Identify which cell holds the provided text, then report its (x, y) central coordinate. 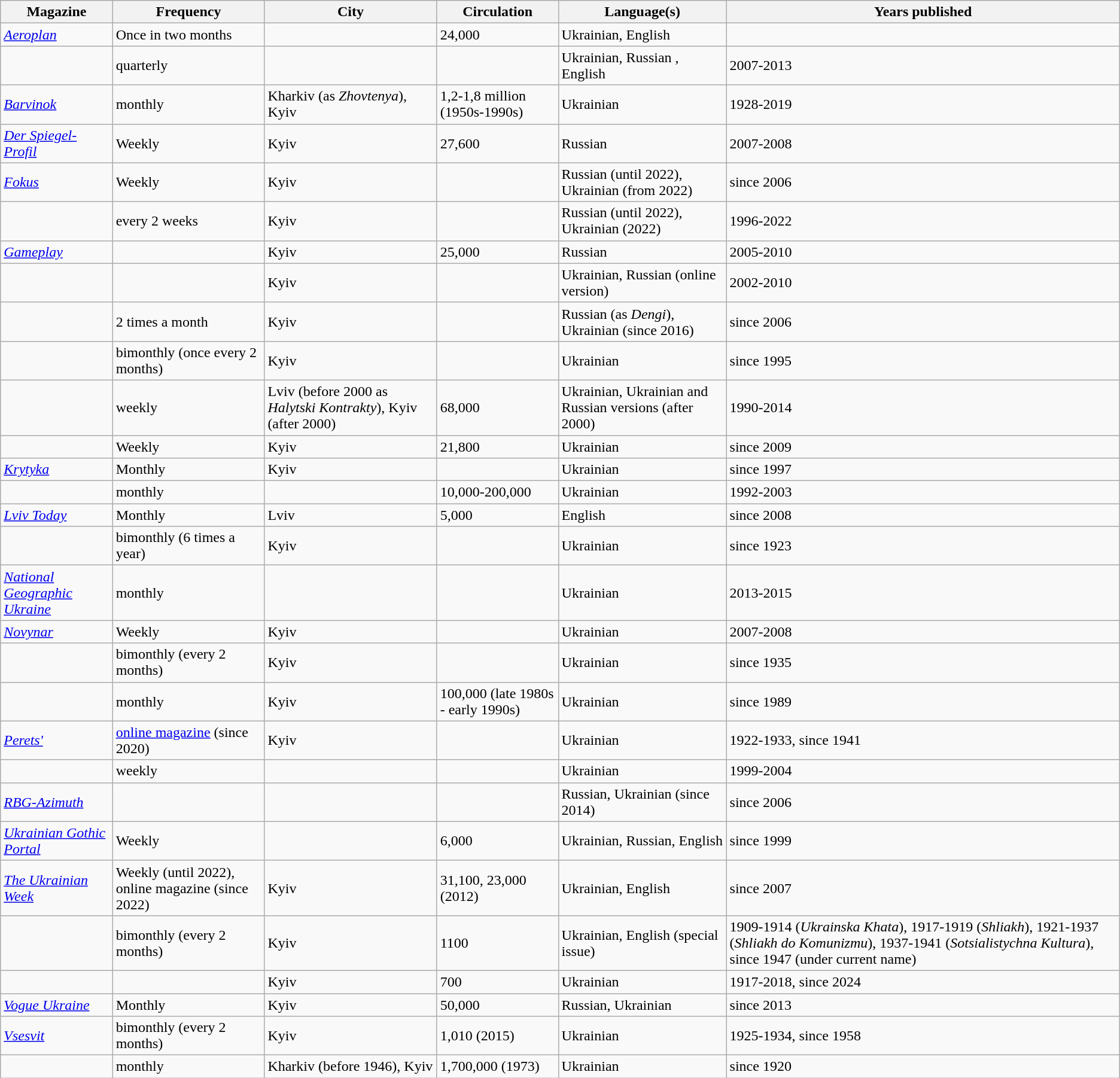
1100 (498, 943)
5,000 (498, 515)
Ukrainian, Russian (online version) (643, 282)
27,600 (498, 144)
Ukrainian, Russian, English (643, 841)
Magazine (56, 12)
Ukrainian, English (special issue) (643, 943)
100,000 (late 1980s - early 1990s) (498, 701)
Novynar (56, 632)
bimonthly (6 times a year) (188, 546)
21,800 (498, 447)
Aeroplan (56, 35)
bimonthly (once every 2 months) (188, 360)
Ukrainian, Russian , English (643, 66)
since 2008 (923, 515)
2013-2015 (923, 593)
National Geographic Ukraine (56, 593)
Circulation (498, 12)
Vsesvit (56, 1036)
1925-1934, since 1958 (923, 1036)
Language(s) (643, 12)
Russian, Ukrainian (643, 1004)
since 1997 (923, 470)
1922-1933, since 1941 (923, 741)
50,000 (498, 1004)
Kharkiv (before 1946), Kyiv (351, 1067)
quarterly (188, 66)
2005-2010 (923, 252)
every 2 weeks (188, 221)
24,000 (498, 35)
Perets' (56, 741)
since 1923 (923, 546)
The Ukrainian Week (56, 888)
2002-2010 (923, 282)
Fokus (56, 182)
English (643, 515)
Frequency (188, 12)
since 2009 (923, 447)
since 2013 (923, 1004)
700 (498, 982)
1,010 (2015) (498, 1036)
1990-2014 (923, 407)
2007-2013 (923, 66)
68,000 (498, 407)
Gameplay (56, 252)
City (351, 12)
1996-2022 (923, 221)
Russian (until 2022), Ukrainian (2022) (643, 221)
6,000 (498, 841)
since 1999 (923, 841)
1917-2018, since 2024 (923, 982)
Der Spiegel-Profil (56, 144)
since 1920 (923, 1067)
Ukrainian Gothic Portal (56, 841)
31,100, 23,000 (2012) (498, 888)
Russian, Ukrainian (since 2014) (643, 802)
1992-2003 (923, 492)
RBG-Azimuth (56, 802)
25,000 (498, 252)
since 1935 (923, 663)
Krytyka (56, 470)
2 times a month (188, 322)
Vogue Ukraine (56, 1004)
1,2-1,8 million (1950s-1990s) (498, 104)
online magazine (since 2020) (188, 741)
1,700,000 (1973) (498, 1067)
10,000-200,000 (498, 492)
Weekly (until 2022), online magazine (since 2022) (188, 888)
Ukrainian, Ukrainian and Russian versions (after 2000) (643, 407)
Lviv Today (56, 515)
Once in two months (188, 35)
Kharkiv (as Zhovtenya), Kyiv (351, 104)
Lviv (351, 515)
since 1989 (923, 701)
1999-2004 (923, 771)
Years published (923, 12)
Russian (as Dengi), Ukrainian (since 2016) (643, 322)
since 1995 (923, 360)
Russian (until 2022), Ukrainian (from 2022) (643, 182)
Lviv (before 2000 as Halytski Kontrakty), Kyiv (after 2000) (351, 407)
1928-2019 (923, 104)
since 2007 (923, 888)
Barvinok (56, 104)
